Capture the cell that displays the provided text and extract its [x, y] central coordinate. 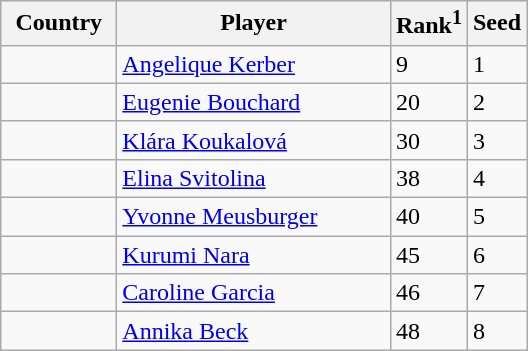
6 [496, 255]
45 [428, 255]
Elina Svitolina [254, 178]
Annika Beck [254, 331]
8 [496, 331]
46 [428, 293]
Yvonne Meusburger [254, 217]
Eugenie Bouchard [254, 102]
4 [496, 178]
30 [428, 140]
Rank1 [428, 24]
9 [428, 64]
Klára Koukalová [254, 140]
Country [59, 24]
1 [496, 64]
40 [428, 217]
Kurumi Nara [254, 255]
38 [428, 178]
3 [496, 140]
7 [496, 293]
Player [254, 24]
Caroline Garcia [254, 293]
20 [428, 102]
Seed [496, 24]
Angelique Kerber [254, 64]
48 [428, 331]
5 [496, 217]
2 [496, 102]
